Capture the cell that displays the provided text and extract its [x, y] central coordinate. 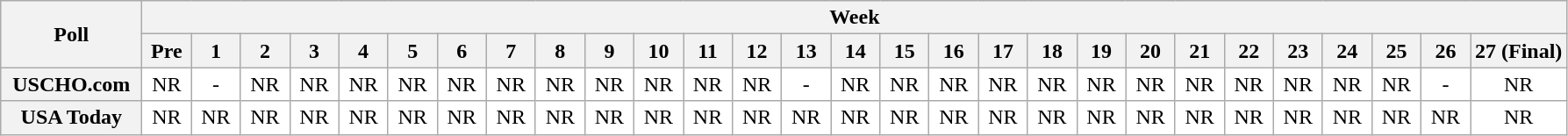
20 [1150, 51]
Poll [72, 34]
Week [855, 18]
26 [1445, 51]
16 [954, 51]
17 [1003, 51]
6 [462, 51]
8 [560, 51]
Pre [167, 51]
22 [1249, 51]
23 [1298, 51]
24 [1347, 51]
USA Today [72, 118]
9 [609, 51]
21 [1199, 51]
12 [757, 51]
25 [1396, 51]
13 [806, 51]
5 [412, 51]
15 [905, 51]
3 [314, 51]
11 [707, 51]
10 [658, 51]
7 [511, 51]
USCHO.com [72, 84]
1 [216, 51]
14 [856, 51]
2 [265, 51]
18 [1052, 51]
4 [363, 51]
27 (Final) [1519, 51]
19 [1101, 51]
